Extract the [x, y] coordinate from the center of the cell holding the provided text.  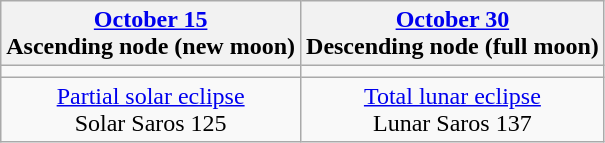
Partial solar eclipseSolar Saros 125 [151, 110]
October 15Ascending node (new moon) [151, 34]
Total lunar eclipseLunar Saros 137 [453, 110]
October 30Descending node (full moon) [453, 34]
